Extract the (X, Y) coordinate from the center of the cell holding the provided text.  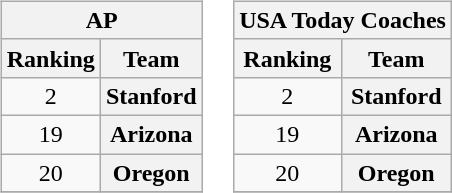
USA Today Coaches (343, 20)
AP (102, 20)
